Identify which cell holds the provided text, then report its (X, Y) central coordinate. 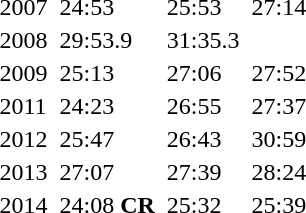
25:47 (107, 139)
26:43 (203, 139)
26:55 (203, 106)
31:35.3 (203, 40)
29:53.9 (107, 40)
27:06 (203, 73)
27:39 (203, 172)
25:13 (107, 73)
24:23 (107, 106)
27:07 (107, 172)
